Find where the given text appears and provide that cell's center as [x, y] coordinate. 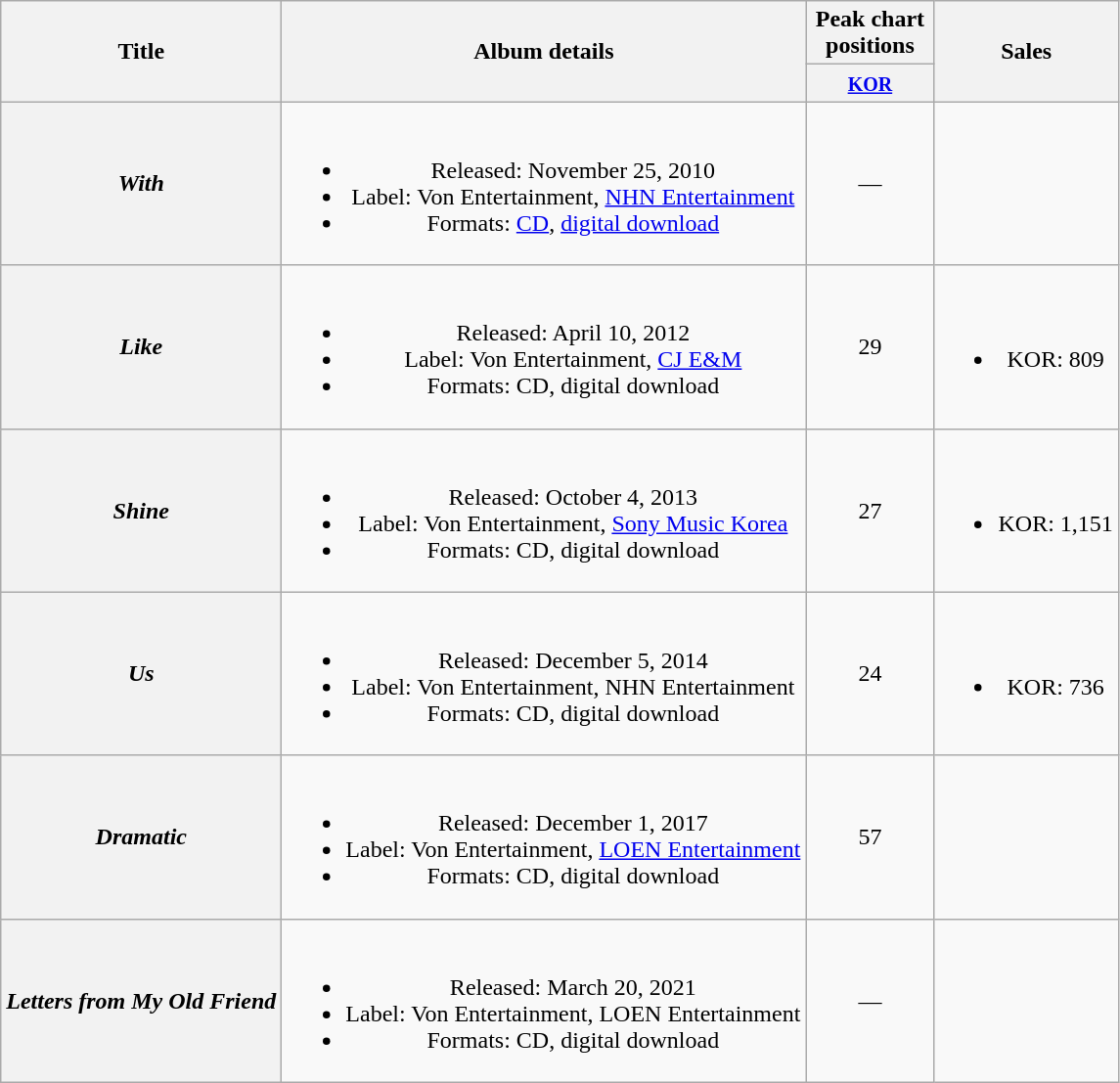
Released: October 4, 2013Label: Von Entertainment, Sony Music KoreaFormats: CD, digital download [544, 511]
Shine [141, 511]
Us [141, 673]
57 [871, 837]
KOR: 1,151 [1026, 511]
Released: December 1, 2017Label: Von Entertainment, LOEN EntertainmentFormats: CD, digital download [544, 837]
With [141, 184]
27 [871, 511]
Released: March 20, 2021Label: Von Entertainment, LOEN EntertainmentFormats: CD, digital download [544, 1000]
29 [871, 346]
Dramatic [141, 837]
Album details [544, 51]
Letters from My Old Friend [141, 1000]
KOR [871, 83]
24 [871, 673]
KOR: 736 [1026, 673]
Released: December 5, 2014Label: Von Entertainment, NHN EntertainmentFormats: CD, digital download [544, 673]
Released: April 10, 2012Label: Von Entertainment, CJ E&MFormats: CD, digital download [544, 346]
Title [141, 51]
Like [141, 346]
Released: November 25, 2010Label: Von Entertainment, NHN EntertainmentFormats: CD, digital download [544, 184]
Sales [1026, 51]
Peak chart positions [871, 33]
KOR: 809 [1026, 346]
